Scan for the cell matching the given text and deliver its [x, y] coordinate at center. 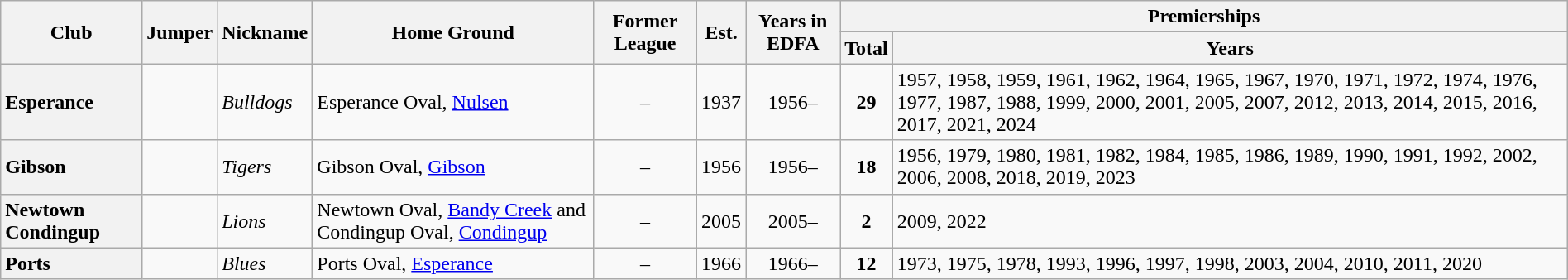
Gibson Oval, Gibson [453, 167]
Gibson [71, 167]
1973, 1975, 1978, 1993, 1996, 1997, 1998, 2003, 2004, 2010, 2011, 2020 [1230, 263]
18 [867, 167]
2005 [721, 220]
1956, 1979, 1980, 1981, 1982, 1984, 1985, 1986, 1989, 1990, 1991, 1992, 2002, 2006, 2008, 2018, 2019, 2023 [1230, 167]
1966– [793, 263]
Club [71, 32]
Tigers [265, 167]
Ports [71, 263]
Total [867, 48]
Est. [721, 32]
Years in EDFA [793, 32]
Nickname [265, 32]
2005– [793, 220]
Bulldogs [265, 102]
12 [867, 263]
Newtown Condingup [71, 220]
Esperance [71, 102]
Esperance Oval, Nulsen [453, 102]
1956 [721, 167]
Ports Oval, Esperance [453, 263]
2 [867, 220]
Former League [645, 32]
1937 [721, 102]
Blues [265, 263]
Jumper [180, 32]
1966 [721, 263]
Newtown Oval, Bandy Creek and Condingup Oval, Condingup [453, 220]
Lions [265, 220]
29 [867, 102]
Premierships [1204, 17]
2009, 2022 [1230, 220]
Home Ground [453, 32]
Years [1230, 48]
